Determine the [X, Y] coordinate at the center of the cell enclosing the given text.  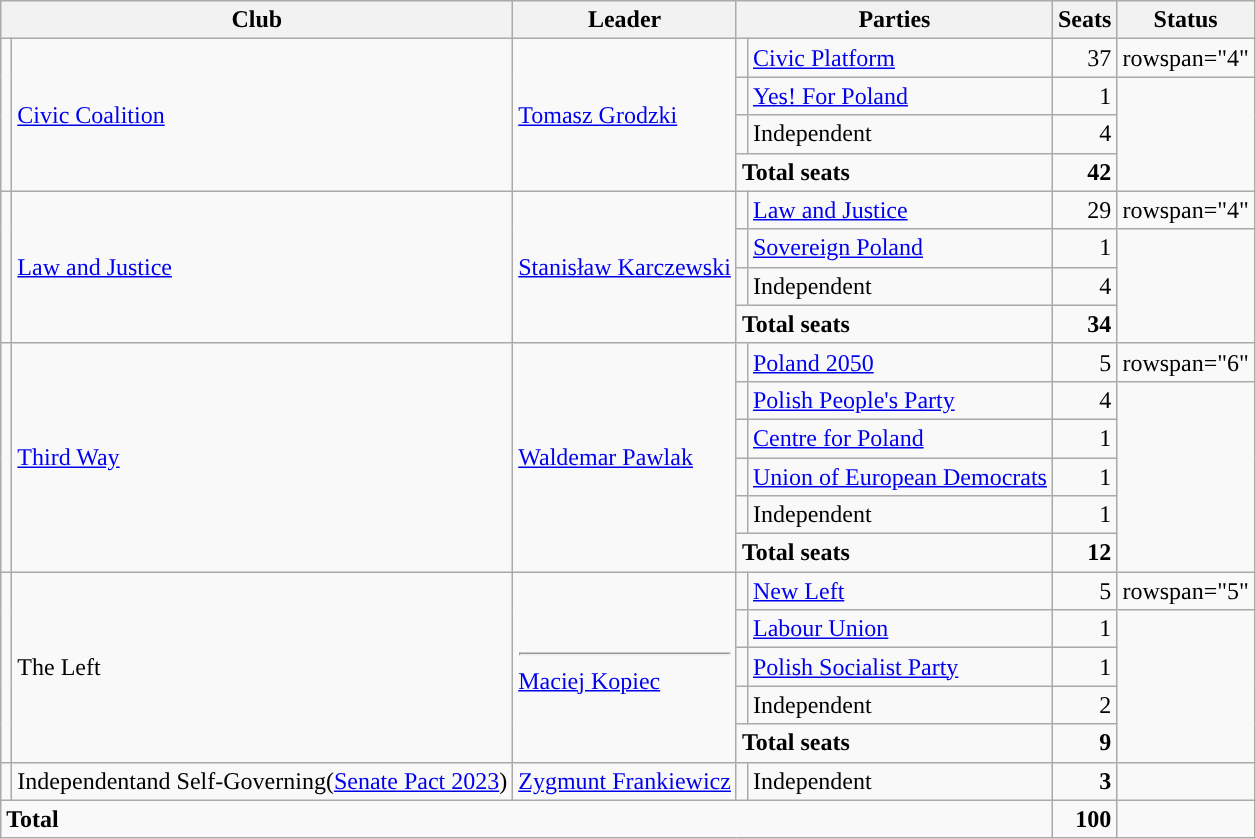
9 [1084, 743]
rowspan="5" [1186, 591]
The Left [262, 667]
New Left [900, 591]
Independentand Self-Governing(Senate Pact 2023) [262, 781]
Waldemar Pawlak [625, 457]
Polish People's Party [900, 400]
Total [527, 819]
Yes! For Poland [900, 96]
Club [257, 20]
3 [1084, 781]
42 [1084, 172]
Third Way [262, 457]
Poland 2050 [900, 362]
Leader [625, 20]
29 [1084, 210]
Stanisław Karczewski [625, 267]
Union of European Democrats [900, 477]
Centre for Poland [900, 438]
Tomasz Grodzki [625, 115]
Civic Coalition [262, 115]
Seats [1084, 20]
Polish Socialist Party [900, 667]
12 [1084, 553]
34 [1084, 324]
37 [1084, 58]
Status [1186, 20]
100 [1084, 819]
2 [1084, 705]
Zygmunt Frankiewicz [625, 781]
Sovereign Poland [900, 248]
Civic Platform [900, 58]
Maciej Kopiec [625, 667]
Labour Union [900, 629]
Parties [894, 20]
rowspan="6" [1186, 362]
